Extract the (x, y) coordinate from the center of the cell holding the provided text.  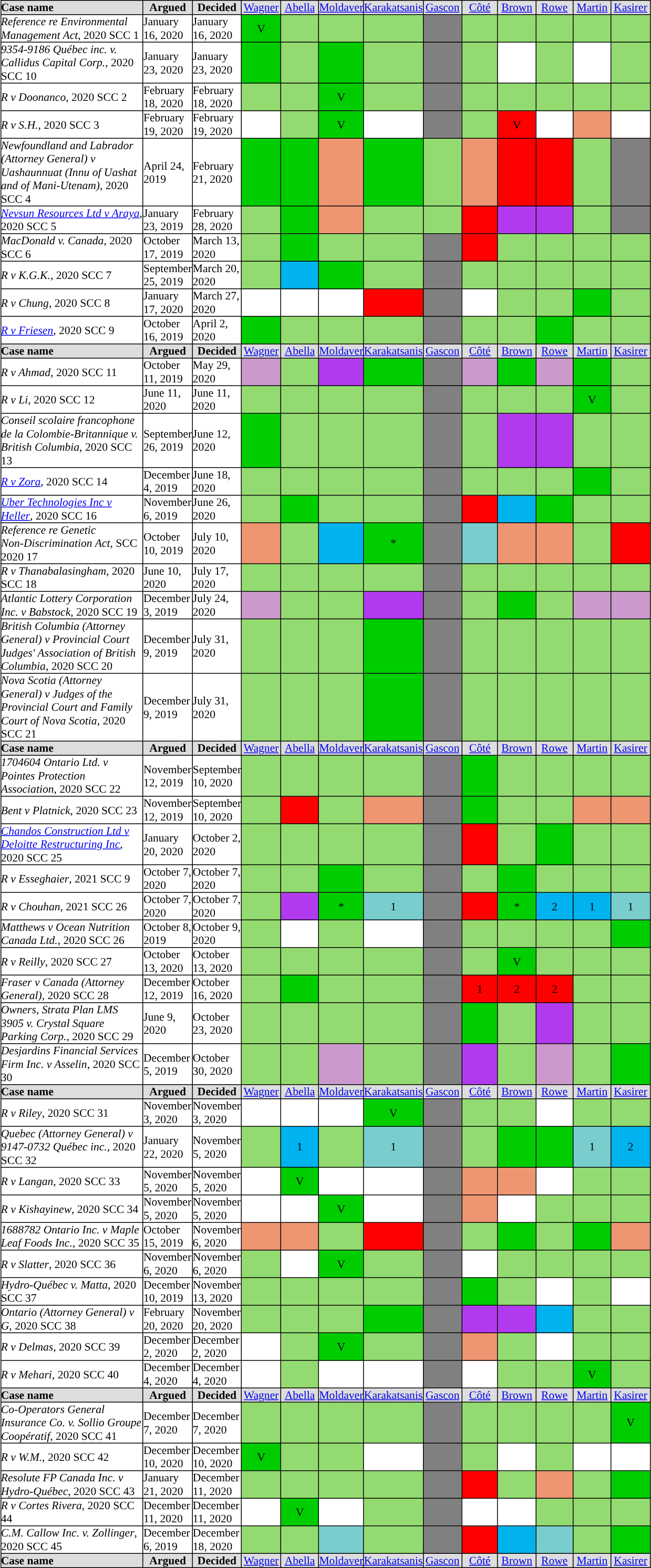
R v Doonanco, 2020 SCC 2 (71, 97)
Owners, Strata Plan LMS 3905 v. Crystal Square Parking Corp., 2020 SCC 29 (71, 1023)
December 18, 2020 (217, 1540)
January 23, 2019 (168, 220)
October 11, 2019 (168, 372)
May 29, 2020 (217, 372)
March 27, 2020 (217, 303)
January 22, 2020 (168, 1147)
July 10, 2020 (217, 543)
December 4, 2019 (168, 481)
Bent v Platnick, 2020 SCC 23 (71, 810)
Chandos Construction Ltd v Deloitte Restructuring Inc, 2020 SCC 25 (71, 844)
Uber Technologies Inc v Heller, 2020 SCC 16 (71, 509)
Conseil scolaire francophone de la Colombie-Britannique v. British Columbia, 2020 SCC 13 (71, 441)
R v Thanabalasingham, 2020 SCC 18 (71, 577)
Resolute FP Canada Inc. v Hydro‑Québec, 2020 SCC 43 (71, 1484)
R v K.G.K., 2020 SCC 7 (71, 275)
Quebec (Attorney General) v 9147-0732 Québec inc., 2020 SCC 32 (71, 1147)
June 18, 2020 (217, 481)
R v Reilly, 2020 SCC 27 (71, 961)
Hydro-Québec v. Matta, 2020 SCC 37 (71, 1291)
Atlantic Lottery Corporation Inc. v Babstock, 2020 SCC 19 (71, 605)
February 20, 2020 (168, 1319)
R v Langan, 2020 SCC 33 (71, 1181)
September 26, 2019 (168, 441)
R v Slatter, 2020 SCC 36 (71, 1264)
July 17, 2020 (217, 577)
R v Delmas, 2020 SCC 39 (71, 1346)
March 13, 2020 (217, 247)
December 6, 2019 (168, 1540)
December 3, 2019 (168, 605)
October 8, 2019 (168, 933)
February 28, 2020 (217, 220)
December 10, 2019 (168, 1291)
1688782 Ontario Inc. v Maple Leaf Foods Inc., 2020 SCC 35 (71, 1236)
Nevsun Resources Ltd v Araya, 2020 SCC 5 (71, 220)
R v Zora, 2020 SCC 14 (71, 481)
R v Chung, 2020 SCC 8 (71, 303)
April 24, 2019 (168, 172)
Newfoundland and Labrador (Attorney General) v Uashaunnuat (Innu of Uashat and of Mani-Utenam), 2020 SCC 4 (71, 172)
Desjardins Financial Services Firm Inc. v Asselin, 2020 SCC 30 (71, 1064)
March 20, 2020 (217, 275)
October 9, 2020 (217, 933)
1704604 Ontario Ltd. v Pointes Protection Association, 2020 SCC 22 (71, 776)
October 10, 2019 (168, 543)
Matthews v Ocean Nutrition Canada Ltd., 2020 SCC 26 (71, 933)
R v Li, 2020 SCC 12 (71, 399)
June 10, 2020 (168, 577)
Fraser v Canada (Attorney General), 2020 SCC 28 (71, 989)
October 16, 2020 (217, 989)
January 21, 2020 (168, 1484)
June 26, 2020 (217, 509)
R v Mehari, 2020 SCC 40 (71, 1374)
December 5, 2019 (168, 1064)
January 17, 2020 (168, 303)
October 16, 2019 (168, 330)
Nova Scotia (Attorney General) v Judges of the Provincial Court and Family Court of Nova Scotia, 2020 SCC 21 (71, 707)
October 2, 2020 (217, 844)
R v Ahmad, 2020 SCC 11 (71, 372)
January 20, 2020 (168, 844)
December 12, 2019 (168, 989)
June 12, 2020 (217, 441)
November 6, 2019 (168, 509)
Ontario (Attorney General) v G, 2020 SCC 38 (71, 1319)
R v Chouhan, 2021 SCC 26 (71, 906)
July 24, 2020 (217, 605)
November 13, 2020 (217, 1291)
MacDonald v. Canada, 2020 SCC 6 (71, 247)
R v Esseghaier, 2021 SCC 9 (71, 878)
Co-Operators General Insurance Co. v. Sollio Groupe Coopératif, 2020 SCC 41 (71, 1422)
R v Kishayinew, 2020 SCC 34 (71, 1209)
R v S.H., 2020 SCC 3 (71, 124)
Reference re Environmental Management Act, 2020 SCC 1 (71, 28)
June 9, 2020 (168, 1023)
British Columbia (Attorney General) v Provincial Court Judges' Association of British Columbia, 2020 SCC 20 (71, 646)
October 15, 2019 (168, 1236)
R v W.M., 2020 SCC 42 (71, 1457)
R v Cortes Rivera, 2020 SCC 44 (71, 1512)
October 30, 2020 (217, 1064)
C.M. Callow Inc. v. Zollinger, 2020 SCC 45 (71, 1540)
April 2, 2020 (217, 330)
October 17, 2019 (168, 247)
November 20, 2020 (217, 1319)
R v Friesen, 2020 SCC 9 (71, 330)
September 25, 2019 (168, 275)
Reference re Genetic Non‑Discrimination Act, SCC 2020 17 (71, 543)
February 21, 2020 (217, 172)
9354-9186 Québec inc. v. Callidus Capital Corp., 2020 SCC 10 (71, 63)
R v Riley, 2020 SCC 31 (71, 1113)
October 23, 2020 (217, 1023)
